Extract the (X, Y) coordinate from the center of the cell holding the provided text.  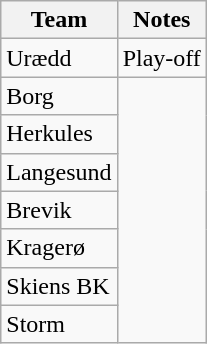
Borg (59, 96)
Skiens BK (59, 286)
Brevik (59, 210)
Herkules (59, 134)
Notes (162, 20)
Team (59, 20)
Langesund (59, 172)
Play-off (162, 58)
Storm (59, 324)
Kragerø (59, 248)
Urædd (59, 58)
